Capture the cell that displays the provided text and extract its (x, y) central coordinate. 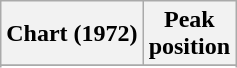
Peakposition (189, 34)
Chart (1972) (72, 34)
